Detect which cell encompasses the target text, then output its (X, Y) center coordinate. 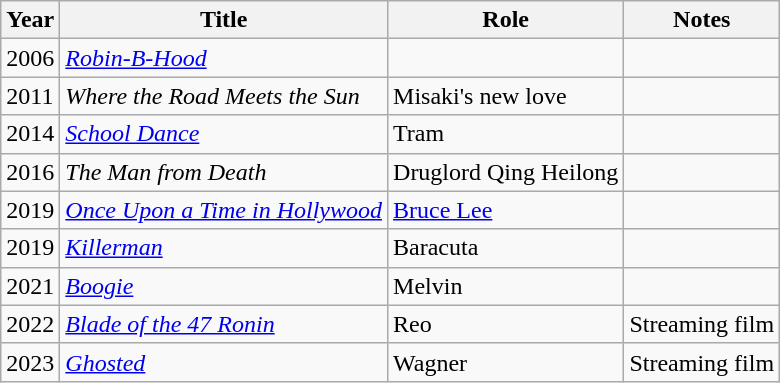
Misaki's new love (506, 96)
Wagner (506, 362)
Blade of the 47 Ronin (224, 324)
Tram (506, 134)
Boogie (224, 286)
Where the Road Meets the Sun (224, 96)
Killerman (224, 248)
Reo (506, 324)
2014 (30, 134)
Baracuta (506, 248)
Role (506, 20)
School Dance (224, 134)
Ghosted (224, 362)
Notes (702, 20)
2023 (30, 362)
The Man from Death (224, 172)
Once Upon a Time in Hollywood (224, 210)
2021 (30, 286)
Bruce Lee (506, 210)
2011 (30, 96)
Druglord Qing Heilong (506, 172)
Title (224, 20)
Melvin (506, 286)
2016 (30, 172)
2022 (30, 324)
Robin-B-Hood (224, 58)
Year (30, 20)
2006 (30, 58)
